Locate the cell with the specified text and output its [X, Y] center coordinate. 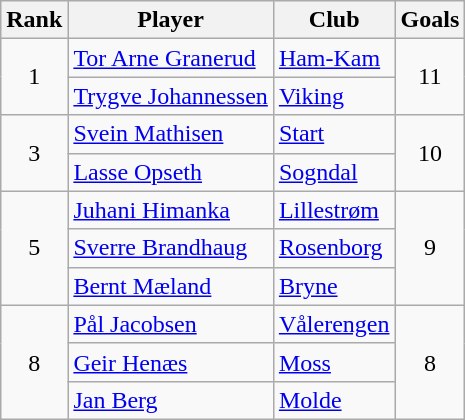
Ham-Kam [334, 58]
Bryne [334, 286]
Lasse Opseth [171, 172]
Goals [430, 20]
Club [334, 20]
Svein Mathisen [171, 134]
Pål Jacobsen [171, 324]
Sogndal [334, 172]
Sverre Brandhaug [171, 248]
Lillestrøm [334, 210]
Moss [334, 362]
11 [430, 77]
Molde [334, 400]
Jan Berg [171, 400]
3 [34, 153]
Rank [34, 20]
Juhani Himanka [171, 210]
Viking [334, 96]
Start [334, 134]
9 [430, 248]
Trygve Johannessen [171, 96]
Vålerengen [334, 324]
5 [34, 248]
Tor Arne Granerud [171, 58]
Bernt Mæland [171, 286]
1 [34, 77]
Player [171, 20]
Rosenborg [334, 248]
10 [430, 153]
Geir Henæs [171, 362]
